Locate the cell with the specified text and output its (x, y) center coordinate. 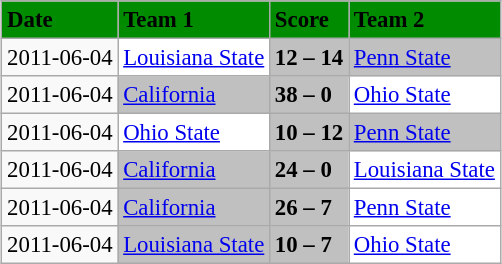
10 – 7 (310, 245)
24 – 0 (310, 170)
Team 2 (424, 20)
12 – 14 (310, 57)
38 – 0 (310, 95)
Score (310, 20)
Date (60, 20)
Team 1 (194, 20)
10 – 12 (310, 133)
26 – 7 (310, 208)
